From the cell containing the given text, extract its center point as (X, Y) coordinate. 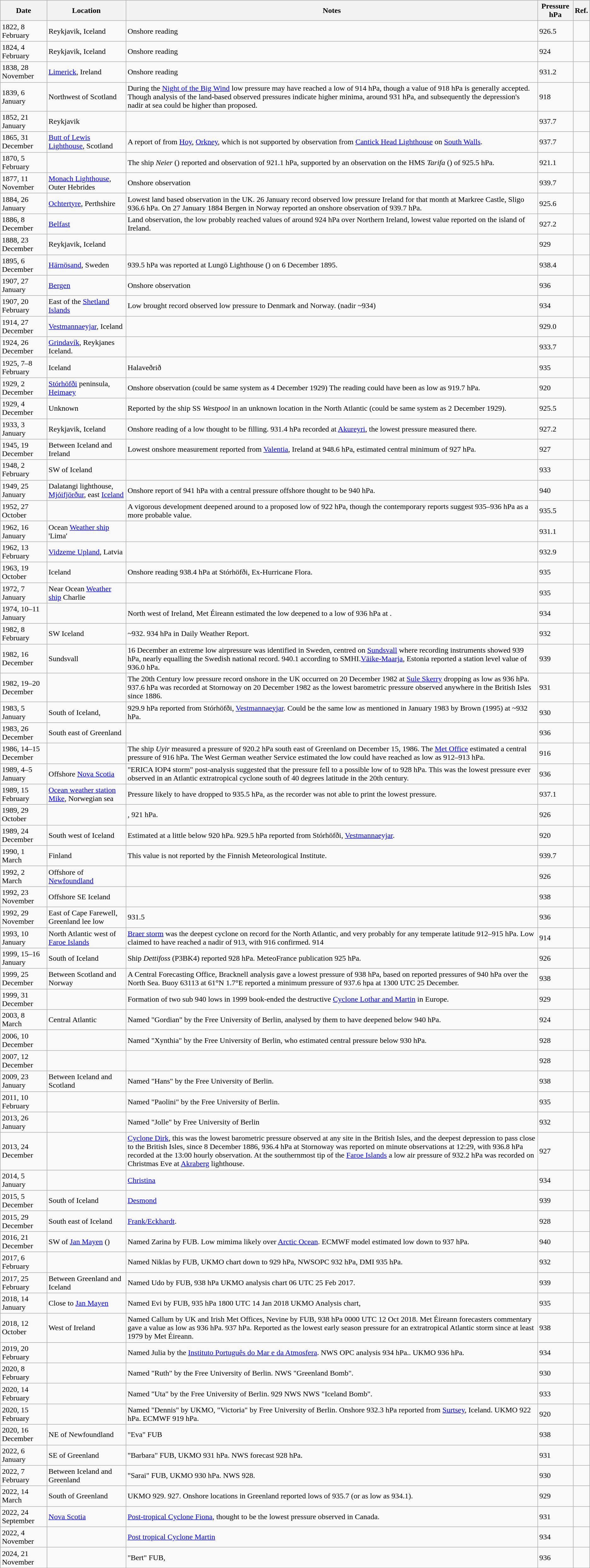
2013, 26 January (24, 1122)
Date (24, 11)
1982, 16 December (24, 659)
SW of Jan Mayen () (86, 1242)
Pressure likely to have dropped to 935.5 hPa, as the recorder was not able to print the lowest pressure. (332, 794)
2022, 6 January (24, 1455)
Vestmannaeyjar, Iceland (86, 326)
1992, 2 March (24, 876)
1983, 5 January (24, 712)
2016, 21 December (24, 1242)
1945, 19 December (24, 449)
Ochtertyre, Perthshire (86, 203)
2022, 7 February (24, 1475)
Named "Dennis" by UKMO, "Victoria" by Free University of Berlin. Onshore 932.3 hPa reported from Surtsey, Iceland. UKMO 922 hPa. ECMWF 919 hPa. (332, 1414)
931.1 (555, 531)
Post tropical Cyclone Martin (332, 1537)
Between Iceland and Ireland (86, 449)
1989, 4–5 January (24, 774)
Butt of Lewis Lighthouse, Scotland (86, 142)
East of the Shetland Islands (86, 306)
1949, 25 January (24, 490)
2014, 5 January (24, 1180)
2017, 6 February (24, 1262)
West of Ireland (86, 1328)
Stórhöfði peninsula, Heimaey (86, 388)
Land observation, the low probably reached values of around 924 hPa over Northern Ireland, lowest value reported on the island of Ireland. (332, 224)
2020, 15 February (24, 1414)
Estimated at a little below 920 hPa. 929.5 hPa reported from Stórhöfði, Vestmannaeyjar. (332, 835)
1870, 5 February (24, 163)
Vidzeme Upland, Latvia (86, 552)
NE of Newfoundland (86, 1434)
A vigorous development deepened around to a proposed low of 922 hPa, though the contemporary reports suggest 935–936 hPa as a more probable value. (332, 511)
Halaveðrið (332, 367)
1929, 2 December (24, 388)
937.1 (555, 794)
Formation of two sub 940 lows in 1999 book-ended the destructive Cyclone Lothar and Martin in Europe. (332, 999)
Limerick, Ireland (86, 72)
Named Evi by FUB, 935 hPa 1800 UTC 14 Jan 2018 UKMO Analysis chart, (332, 1303)
Pressure hPa (555, 11)
"Bert" FUB, (332, 1557)
1948, 2 February (24, 470)
2015, 5 December (24, 1201)
Onshore reading 938.4 hPa at Stórhöfði, Ex-Hurricane Flora. (332, 572)
South west of Iceland (86, 835)
1888, 23 December (24, 244)
931.5 (332, 917)
2019, 20 February (24, 1353)
Named "Uta" by the Free University of Berlin. 929 NWS NWS "Iceland Bomb". (332, 1393)
1914, 27 December (24, 326)
1962, 16 January (24, 531)
2006, 10 December (24, 1040)
Named Niklas by FUB, UKMO chart down to 929 hPa, NWSOPC 932 hPa, DMI 935 hPa. (332, 1262)
2022, 4 November (24, 1537)
Reported by the ship SS Westpool in an unknown location in the North Atlantic (could be same system as 2 December 1929). (332, 408)
Desmond (332, 1201)
2024, 21 November (24, 1557)
Named "Jolle" by Free University of Berlin (332, 1122)
1924, 26 December (24, 347)
1986, 14–15 December (24, 753)
918 (555, 97)
Onshore reading of a low thought to be filling. 931.4 hPa recorded at Akureyri, the lowest pressure measured there. (332, 429)
1933, 3 January (24, 429)
SW of Iceland (86, 470)
2009, 23 January (24, 1081)
North Atlantic west of Faroe Islands (86, 937)
Dalatangi lighthouse, Mjóifjörður, east Iceland (86, 490)
Bergen (86, 285)
"Eva" FUB (332, 1434)
1963, 19 October (24, 572)
South of Greenland (86, 1496)
Belfast (86, 224)
Near Ocean Weather ship Charlie (86, 593)
1989, 24 December (24, 835)
This value is not reported by the Finnish Meteorological Institute. (332, 856)
939.5 hPa was reported at Lungö Lighthouse () on 6 December 1895. (332, 265)
"Barbara" FUB, UKMO 931 hPa. NWS forecast 928 hPa. (332, 1455)
Frank/Eckhardt. (332, 1221)
1999, 25 December (24, 979)
1990, 1 March (24, 856)
North west of Ireland, Met Éireann estimated the low deepened to a low of 936 hPa at . (332, 614)
Lowest onshore measurement reported from Valentia, Ireland at 948.6 hPa, estimated central minimum of 927 hPa. (332, 449)
1852, 21 January (24, 122)
Central Atlantic (86, 1020)
2020, 16 December (24, 1434)
Onshore report of 941 hPa with a central pressure offshore thought to be 940 hPa. (332, 490)
1983, 26 December (24, 733)
2015, 29 December (24, 1221)
2017, 25 February (24, 1283)
2022, 24 September (24, 1516)
Named "Gordian" by the Free University of Berlin, analysed by them to have deepened below 940 hPa. (332, 1020)
Härnösand, Sweden (86, 265)
2018, 12 October (24, 1328)
Finland (86, 856)
Named Julia by the Instituto Português do Mar e da Atmosfera. NWS OPC analysis 934 hPa.. UKMO 936 hPa. (332, 1353)
1838, 28 November (24, 72)
1989, 15 February (24, 794)
1907, 20 February (24, 306)
Between Greenland and Iceland (86, 1283)
935.5 (555, 511)
1993, 10 January (24, 937)
2020, 14 February (24, 1393)
Ref. (581, 11)
Named "Hans" by the Free University of Berlin. (332, 1081)
Monach Lighthouse, Outer Hebrides (86, 183)
932.9 (555, 552)
1992, 29 November (24, 917)
Named "Ruth" by the Free University of Berlin. NWS "Greenland Bomb". (332, 1373)
1884, 26 January (24, 203)
A report of from Hoy, Orkney, which is not supported by observation from Cantick Head Lighthouse on South Walls. (332, 142)
South east of Iceland (86, 1221)
2003, 8 March (24, 1020)
Location (86, 11)
Unknown (86, 408)
2013, 24 December (24, 1151)
1982, 19–20 December (24, 688)
1999, 15–16 January (24, 958)
926.5 (555, 31)
Between Iceland and Greenland (86, 1475)
Onshore observation (could be same system as 4 December 1929) The reading could have been as low as 919.7 hPa. (332, 388)
933.7 (555, 347)
2022, 14 March (24, 1496)
1989, 29 October (24, 815)
1824, 4 February (24, 52)
Between Scotland and Norway (86, 979)
931.2 (555, 72)
1865, 31 December (24, 142)
, 921 hPa. (332, 815)
Offshore SE Iceland (86, 896)
1895, 6 December (24, 265)
Northwest of Scotland (86, 97)
916 (555, 753)
1839, 6 January (24, 97)
1974, 10–11 January (24, 614)
Christina (332, 1180)
UKMO 929. 927. Onshore locations in Greenland reported lows of 935.7 (or as low as 934.1). (332, 1496)
925.5 (555, 408)
Offshore of Newfoundland (86, 876)
1999, 31 December (24, 999)
1962, 13 February (24, 552)
Named Zarina by FUB. Low mimima likely over Arctic Ocean. ECMWF model estimated low down to 937 hPa. (332, 1242)
1886, 8 December (24, 224)
Reykjavik (86, 122)
Ocean Weather ship 'Lima' (86, 531)
925.6 (555, 203)
South of Iceland, (86, 712)
914 (555, 937)
Offshore Nova Scotia (86, 774)
1822, 8 February (24, 31)
Low brought record observed low pressure to Denmark and Norway. (nadir ~934) (332, 306)
1925, 7–8 February (24, 367)
929.0 (555, 326)
938.4 (555, 265)
~932. 934 hPa in Daily Weather Report. (332, 634)
929.9 hPa reported from Stórhöfði, Vestmannaeyjar. Could be the same low as mentioned in January 1983 by Brown (1995) at ~932 hPa. (332, 712)
"Sarai" FUB, UKMO 930 hPa. NWS 928. (332, 1475)
Named Udo by FUB, 938 hPa UKMO analysis chart 06 UTC 25 Feb 2017. (332, 1283)
South east of Greenland (86, 733)
The ship Neier () reported and observation of 921.1 hPa, supported by an observation on the HMS Tarifa () of 925.5 hPa. (332, 163)
Named "Xynthia" by the Free University of Berlin, who estimated central pressure below 930 hPa. (332, 1040)
2018, 14 January (24, 1303)
Between Iceland and Scotland (86, 1081)
921.1 (555, 163)
2020, 8 February (24, 1373)
Ocean weather station Mike, Norwegian sea (86, 794)
Post-tropical Cyclone Fiona, thought to be the lowest pressure observed in Canada. (332, 1516)
1992, 23 November (24, 896)
2011, 10 February (24, 1102)
Nova Scotia (86, 1516)
2007, 12 December (24, 1061)
1982, 8 February (24, 634)
1907, 27 January (24, 285)
East of Cape Farewell, Greenland lee low (86, 917)
1877, 11 November (24, 183)
Named "Paolini" by the Free University of Berlin. (332, 1102)
1972, 7 January (24, 593)
SE of Greenland (86, 1455)
Notes (332, 11)
Grindavík, Reykjanes Iceland. (86, 347)
1952, 27 October (24, 511)
SW Iceland (86, 634)
1929, 4 December (24, 408)
Ship Dettifoss (P3BK4) reported 928 hPa. MeteoFrance publication 925 hPa. (332, 958)
Sundsvall (86, 659)
Close to Jan Mayen (86, 1303)
